Locate the cell with the specified text and output its [X, Y] center coordinate. 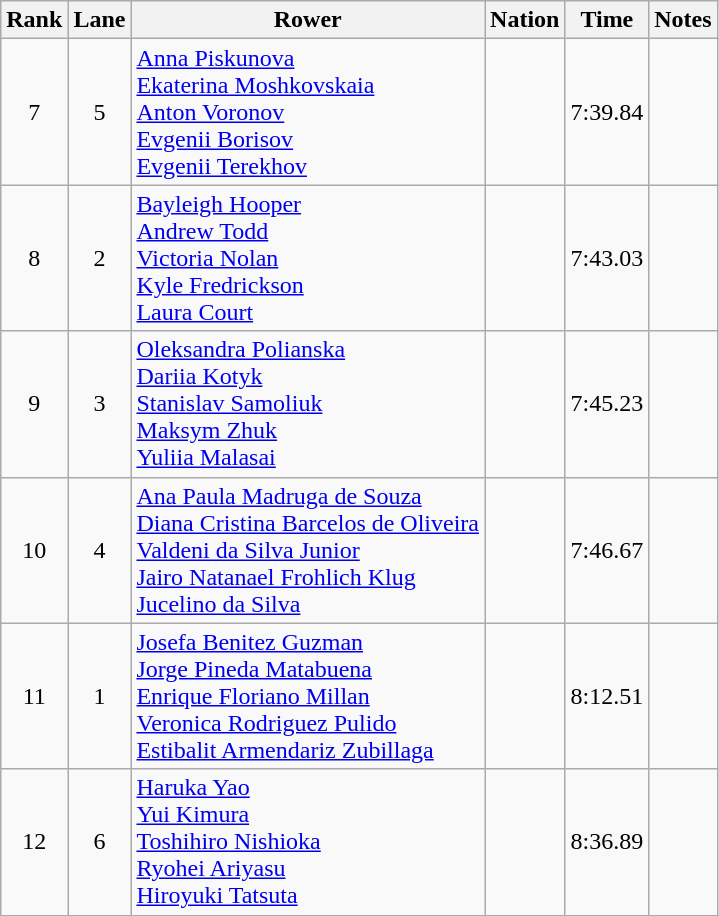
7:45.23 [607, 404]
Bayleigh HooperAndrew ToddVictoria NolanKyle FredricksonLaura Court [308, 258]
Oleksandra PolianskaDariia KotykStanislav SamoliukMaksym ZhukYuliia Malasai [308, 404]
1 [100, 696]
11 [34, 696]
Lane [100, 20]
6 [100, 842]
7:39.84 [607, 112]
Nation [525, 20]
7 [34, 112]
Haruka YaoYui KimuraToshihiro NishiokaRyohei AriyasuHiroyuki Tatsuta [308, 842]
Anna PiskunovaEkaterina MoshkovskaiaAnton VoronovEvgenii BorisovEvgenii Terekhov [308, 112]
4 [100, 550]
2 [100, 258]
3 [100, 404]
12 [34, 842]
Josefa Benitez GuzmanJorge Pineda MatabuenaEnrique Floriano MillanVeronica Rodriguez PulidoEstibalit Armendariz Zubillaga [308, 696]
5 [100, 112]
7:43.03 [607, 258]
Rower [308, 20]
7:46.67 [607, 550]
8 [34, 258]
Rank [34, 20]
Ana Paula Madruga de SouzaDiana Cristina Barcelos de OliveiraValdeni da Silva JuniorJairo Natanael Frohlich KlugJucelino da Silva [308, 550]
Notes [683, 20]
8:12.51 [607, 696]
9 [34, 404]
Time [607, 20]
10 [34, 550]
8:36.89 [607, 842]
